Output the (X, Y) coordinate of the center of the cell containing the given text.  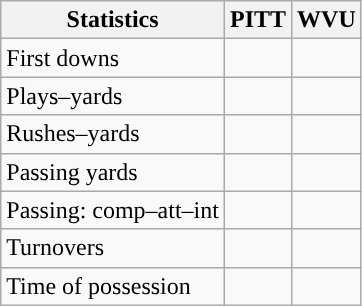
Plays–yards (113, 96)
Passing: comp–att–int (113, 210)
Statistics (113, 20)
Turnovers (113, 248)
First downs (113, 58)
Rushes–yards (113, 134)
PITT (258, 20)
Time of possession (113, 286)
WVU (327, 20)
Passing yards (113, 172)
